Scan for the cell matching the given text and deliver its [x, y] coordinate at center. 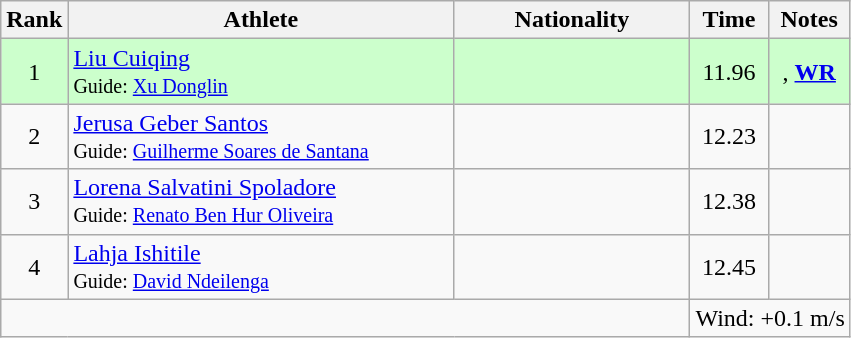
Notes [809, 20]
Liu CuiqingGuide: Xu Donglin [261, 72]
Time [729, 20]
Wind: +0.1 m/s [770, 318]
Nationality [572, 20]
2 [34, 136]
12.38 [729, 202]
Lahja Ishitile Guide: David Ndeilenga [261, 266]
, WR [809, 72]
12.23 [729, 136]
3 [34, 202]
12.45 [729, 266]
Lorena Salvatini SpoladoreGuide: Renato Ben Hur Oliveira [261, 202]
11.96 [729, 72]
4 [34, 266]
Athlete [261, 20]
Jerusa Geber SantosGuide: Guilherme Soares de Santana [261, 136]
Rank [34, 20]
1 [34, 72]
